Output the [X, Y] coordinate of the center of the cell containing the given text.  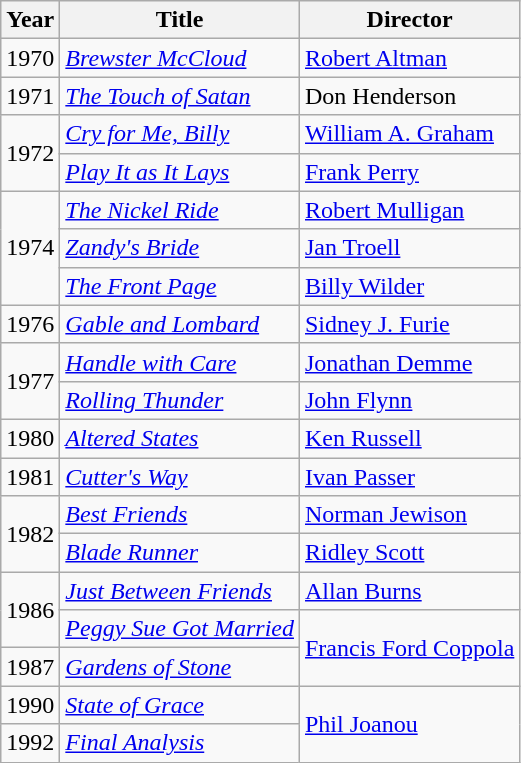
1977 [30, 381]
1974 [30, 248]
Rolling Thunder [180, 400]
Zandy's Bride [180, 248]
Phil Joanou [409, 724]
Billy Wilder [409, 286]
Francis Ford Coppola [409, 648]
1987 [30, 667]
Allan Burns [409, 591]
1981 [30, 477]
Play It as It Lays [180, 172]
State of Grace [180, 705]
Frank Perry [409, 172]
Norman Jewison [409, 515]
1982 [30, 534]
Best Friends [180, 515]
Cry for Me, Billy [180, 134]
Gardens of Stone [180, 667]
Don Henderson [409, 96]
Handle with Care [180, 362]
Ivan Passer [409, 477]
Title [180, 20]
1992 [30, 743]
1971 [30, 96]
Sidney J. Furie [409, 324]
Jonathan Demme [409, 362]
1990 [30, 705]
1970 [30, 58]
Year [30, 20]
The Front Page [180, 286]
Ken Russell [409, 438]
Just Between Friends [180, 591]
The Touch of Satan [180, 96]
Director [409, 20]
John Flynn [409, 400]
William A. Graham [409, 134]
Final Analysis [180, 743]
The Nickel Ride [180, 210]
Robert Altman [409, 58]
1986 [30, 610]
Robert Mulligan [409, 210]
1976 [30, 324]
Gable and Lombard [180, 324]
Ridley Scott [409, 553]
Cutter's Way [180, 477]
Jan Troell [409, 248]
Blade Runner [180, 553]
Altered States [180, 438]
1980 [30, 438]
1972 [30, 153]
Brewster McCloud [180, 58]
Peggy Sue Got Married [180, 629]
